Return the [X, Y] coordinate for the center point of the cell that contains the specified text.  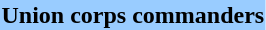
Union corps commanders [133, 15]
